Provide the (x, y) coordinate of the cell's center where the given text is located.  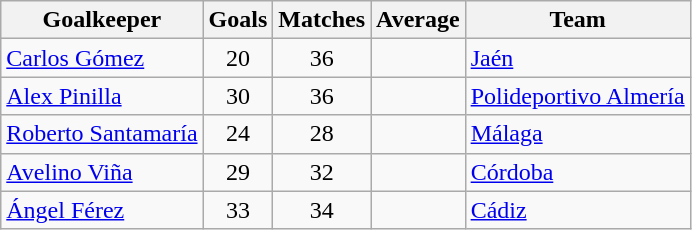
Avelino Viña (102, 172)
Málaga (578, 134)
28 (322, 134)
Goals (238, 20)
Ángel Férez (102, 210)
Jaén (578, 58)
30 (238, 96)
29 (238, 172)
Cádiz (578, 210)
Goalkeeper (102, 20)
32 (322, 172)
Alex Pinilla (102, 96)
20 (238, 58)
33 (238, 210)
Team (578, 20)
Córdoba (578, 172)
Roberto Santamaría (102, 134)
Carlos Gómez (102, 58)
24 (238, 134)
Polideportivo Almería (578, 96)
Matches (322, 20)
34 (322, 210)
Average (418, 20)
